Pinpoint the cell where the given text exists, returning its (X, Y) midpoint coordinate. 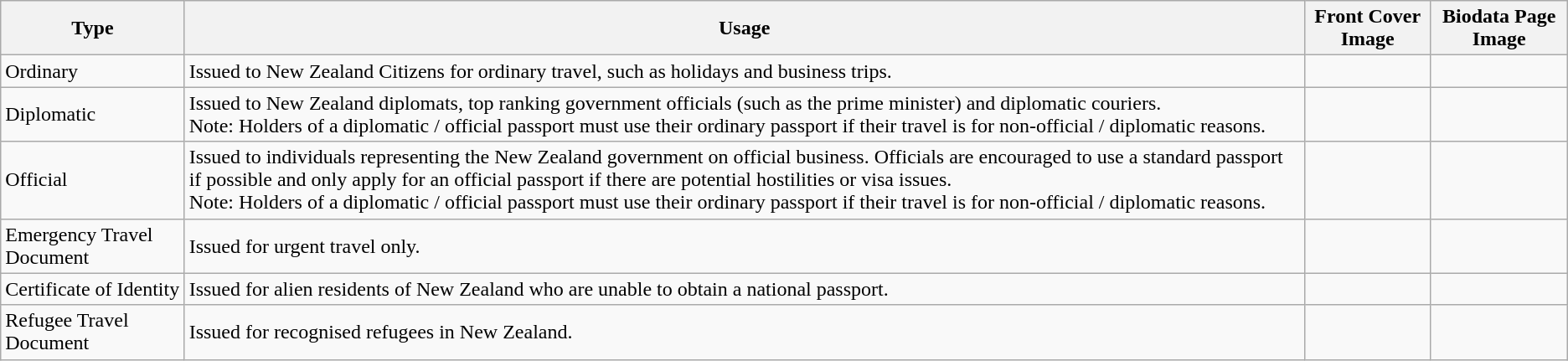
Emergency Travel Document (92, 246)
Biodata Page Image (1499, 28)
Issued for alien residents of New Zealand who are unable to obtain a national passport. (744, 289)
Issued to New Zealand Citizens for ordinary travel, such as holidays and business trips. (744, 71)
Issued for recognised refugees in New Zealand. (744, 332)
Type (92, 28)
Ordinary (92, 71)
Issued for urgent travel only. (744, 246)
Official (92, 180)
Certificate of Identity (92, 289)
Refugee Travel Document (92, 332)
Usage (744, 28)
Diplomatic (92, 114)
Front Cover Image (1367, 28)
